Capture the cell that displays the provided text and extract its [X, Y] central coordinate. 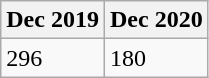
180 [156, 58]
Dec 2019 [53, 20]
Dec 2020 [156, 20]
296 [53, 58]
